Extract the (X, Y) coordinate from the center of the cell holding the provided text.  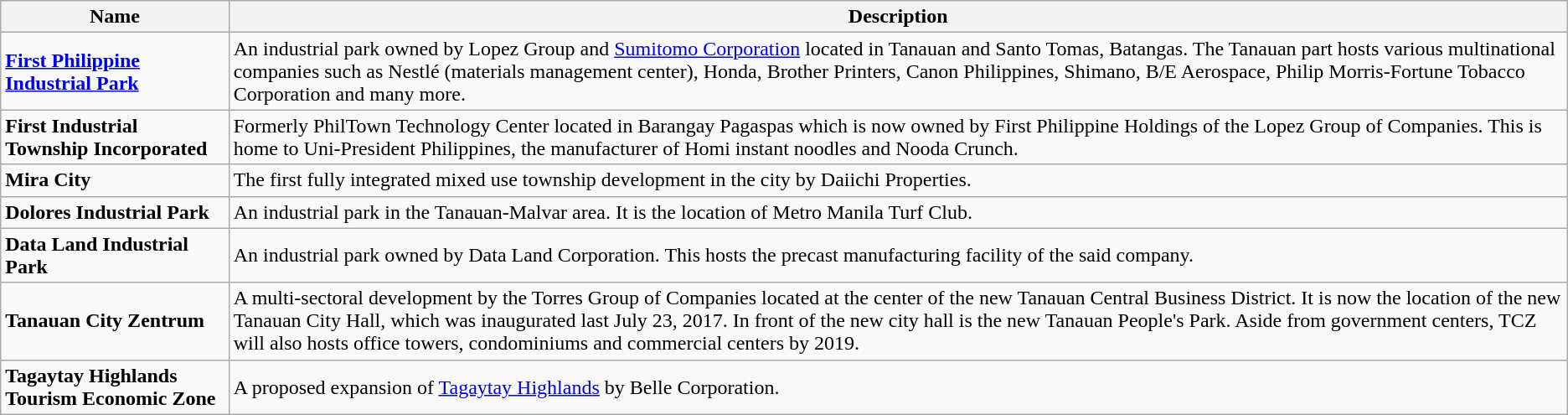
First Industrial Township Incorporated (115, 137)
First Philippine Industrial Park (115, 71)
A proposed expansion of Tagaytay Highlands by Belle Corporation. (898, 387)
Tagaytay Highlands Tourism Economic Zone (115, 387)
Data Land Industrial Park (115, 255)
Tanauan City Zentrum (115, 321)
Description (898, 17)
Dolores Industrial Park (115, 212)
Name (115, 17)
An industrial park in the Tanauan-Malvar area. It is the location of Metro Manila Turf Club. (898, 212)
The first fully integrated mixed use township development in the city by Daiichi Properties. (898, 180)
An industrial park owned by Data Land Corporation. This hosts the precast manufacturing facility of the said company. (898, 255)
Mira City (115, 180)
